Capture the cell that displays the provided text and extract its [X, Y] central coordinate. 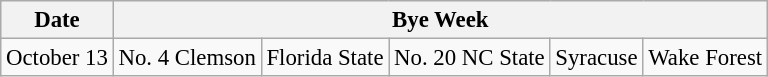
October 13 [57, 58]
No. 20 NC State [470, 58]
Florida State [325, 58]
Wake Forest [706, 58]
Syracuse [596, 58]
Date [57, 20]
No. 4 Clemson [187, 58]
Bye Week [440, 20]
